From the cell containing the given text, extract its center point as [X, Y] coordinate. 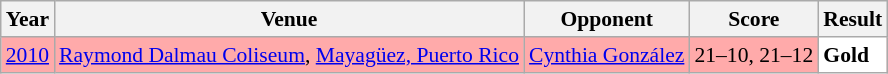
Gold [852, 55]
Cynthia González [606, 55]
Venue [289, 19]
Year [28, 19]
Raymond Dalmau Coliseum, Mayagüez, Puerto Rico [289, 55]
Result [852, 19]
Opponent [606, 19]
Score [754, 19]
21–10, 21–12 [754, 55]
2010 [28, 55]
